Determine the (x, y) coordinate at the center of the cell enclosing the given text.  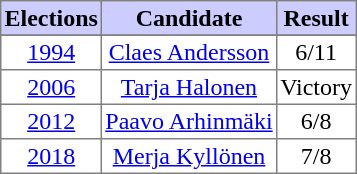
6/8 (316, 121)
Candidate (190, 18)
1994 (52, 52)
Claes Andersson (190, 52)
Paavo Arhinmäki (190, 121)
Tarja Halonen (190, 87)
Result (316, 18)
Victory (316, 87)
2006 (52, 87)
6/11 (316, 52)
Elections (52, 18)
2012 (52, 121)
Merja Kyllönen (190, 156)
7/8 (316, 156)
2018 (52, 156)
